Identify which cell holds the provided text, then report its (x, y) central coordinate. 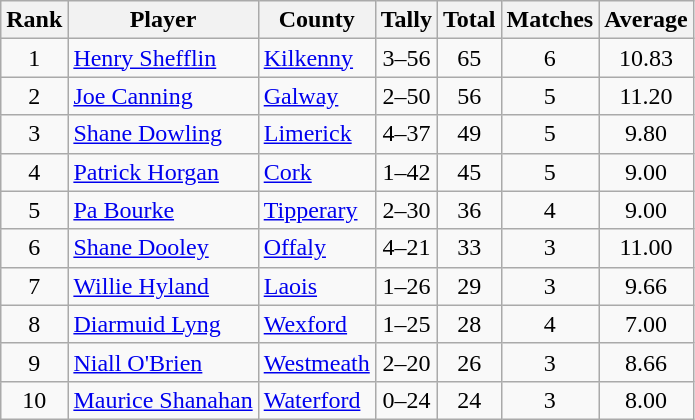
33 (469, 248)
County (316, 20)
1–26 (406, 286)
8.66 (646, 362)
Limerick (316, 134)
Diarmuid Lyng (163, 324)
Offaly (316, 248)
2–20 (406, 362)
Waterford (316, 400)
1 (34, 58)
4–37 (406, 134)
Player (163, 20)
65 (469, 58)
Matches (550, 20)
Tally (406, 20)
7.00 (646, 324)
Galway (316, 96)
26 (469, 362)
Joe Canning (163, 96)
45 (469, 172)
9 (34, 362)
Willie Hyland (163, 286)
36 (469, 210)
7 (34, 286)
8 (34, 324)
Pa Bourke (163, 210)
49 (469, 134)
11.00 (646, 248)
1–25 (406, 324)
9.66 (646, 286)
Westmeath (316, 362)
8.00 (646, 400)
Niall O'Brien (163, 362)
24 (469, 400)
10 (34, 400)
Tipperary (316, 210)
9.80 (646, 134)
Average (646, 20)
2–30 (406, 210)
Shane Dowling (163, 134)
0–24 (406, 400)
Rank (34, 20)
Patrick Horgan (163, 172)
Laois (316, 286)
29 (469, 286)
Shane Dooley (163, 248)
11.20 (646, 96)
28 (469, 324)
Total (469, 20)
2 (34, 96)
Wexford (316, 324)
1–42 (406, 172)
Maurice Shanahan (163, 400)
56 (469, 96)
Kilkenny (316, 58)
Henry Shefflin (163, 58)
3–56 (406, 58)
Cork (316, 172)
2–50 (406, 96)
10.83 (646, 58)
4–21 (406, 248)
